Return [X, Y] of the center of cell containing provided text 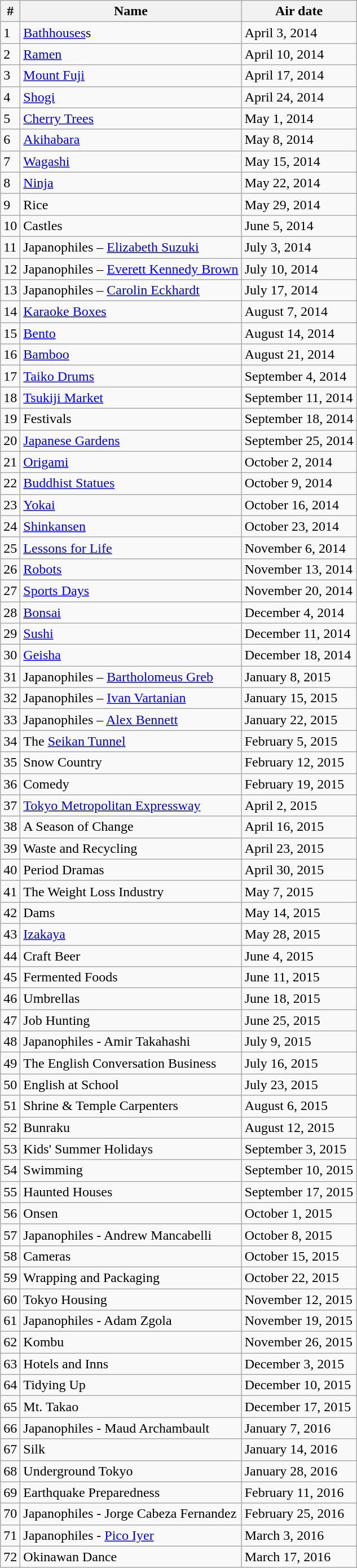
August 21, 2014 [299, 355]
54 [10, 1170]
December 10, 2015 [299, 1385]
28 [10, 612]
15 [10, 333]
Fermented Foods [131, 977]
20 [10, 441]
Geisha [131, 655]
April 2, 2015 [299, 805]
39 [10, 848]
Air date [299, 11]
February 25, 2016 [299, 1514]
18 [10, 398]
2 [10, 54]
1 [10, 33]
Festivals [131, 419]
Yokai [131, 505]
27 [10, 591]
55 [10, 1192]
Japanophiles - Andrew Mancabelli [131, 1235]
July 3, 2014 [299, 247]
11 [10, 247]
December 11, 2014 [299, 634]
7 [10, 161]
13 [10, 290]
Tokyo Metropolitan Expressway [131, 805]
October 2, 2014 [299, 462]
June 5, 2014 [299, 226]
Wrapping and Packaging [131, 1278]
Job Hunting [131, 1020]
68 [10, 1471]
September 25, 2014 [299, 441]
Bonsai [131, 612]
Wagashi [131, 161]
Cameras [131, 1256]
February 11, 2016 [299, 1492]
November 6, 2014 [299, 548]
33 [10, 720]
Waste and Recycling [131, 848]
Japanophiles - Adam Zgola [131, 1321]
June 11, 2015 [299, 977]
September 10, 2015 [299, 1170]
23 [10, 505]
July 17, 2014 [299, 290]
August 7, 2014 [299, 312]
January 28, 2016 [299, 1471]
52 [10, 1127]
A Season of Change [131, 827]
March 17, 2016 [299, 1557]
April 30, 2015 [299, 870]
April 10, 2014 [299, 54]
Tokyo Housing [131, 1299]
72 [10, 1557]
Buddhist Statues [131, 483]
Ninja [131, 183]
59 [10, 1278]
10 [10, 226]
61 [10, 1321]
October 23, 2014 [299, 526]
Kids' Summer Holidays [131, 1149]
Haunted Houses [131, 1192]
42 [10, 913]
9 [10, 204]
Hotels and Inns [131, 1364]
24 [10, 526]
December 4, 2014 [299, 612]
64 [10, 1385]
October 16, 2014 [299, 505]
Okinawan Dance [131, 1557]
Shogi [131, 97]
June 18, 2015 [299, 999]
30 [10, 655]
Karaoke Boxes [131, 312]
The Weight Loss Industry [131, 891]
Rice [131, 204]
65 [10, 1407]
May 29, 2014 [299, 204]
Mount Fuji [131, 76]
August 6, 2015 [299, 1106]
Craft Beer [131, 956]
Japanophiles – Carolin Eckhardt [131, 290]
4 [10, 97]
February 5, 2015 [299, 741]
English at School [131, 1085]
Japanophiles – Bartholomeus Greb [131, 677]
August 14, 2014 [299, 333]
April 23, 2015 [299, 848]
40 [10, 870]
July 10, 2014 [299, 269]
38 [10, 827]
22 [10, 483]
Period Dramas [131, 870]
56 [10, 1213]
Bathhousess [131, 33]
December 17, 2015 [299, 1407]
November 20, 2014 [299, 591]
Origami [131, 462]
3 [10, 76]
34 [10, 741]
Japanophiles – Alex Bennett [131, 720]
26 [10, 569]
April 24, 2014 [299, 97]
Earthquake Preparedness [131, 1492]
51 [10, 1106]
September 4, 2014 [299, 376]
Japanophiles - Amir Takahashi [131, 1042]
September 18, 2014 [299, 419]
Bento [131, 333]
17 [10, 376]
Shinkansen [131, 526]
5 [10, 118]
Tidying Up [131, 1385]
Japanophiles – Elizabeth Suzuki [131, 247]
Robots [131, 569]
67 [10, 1450]
Bamboo [131, 355]
58 [10, 1256]
57 [10, 1235]
January 22, 2015 [299, 720]
August 12, 2015 [299, 1127]
35 [10, 763]
April 17, 2014 [299, 76]
Silk [131, 1450]
Japanophiles - Maud Archambault [131, 1428]
September 11, 2014 [299, 398]
69 [10, 1492]
Kombu [131, 1342]
April 3, 2014 [299, 33]
Tsukiji Market [131, 398]
45 [10, 977]
Japanophiles - Jorge Cabeza Fernandez [131, 1514]
14 [10, 312]
September 17, 2015 [299, 1192]
October 8, 2015 [299, 1235]
6 [10, 140]
Japanophiles – Ivan Vartanian [131, 698]
Taiko Drums [131, 376]
Underground Tokyo [131, 1471]
October 1, 2015 [299, 1213]
May 7, 2015 [299, 891]
The English Conversation Business [131, 1063]
41 [10, 891]
47 [10, 1020]
12 [10, 269]
Ramen [131, 54]
Dams [131, 913]
19 [10, 419]
Cherry Trees [131, 118]
Japanophiles – Everett Kennedy Brown [131, 269]
70 [10, 1514]
May 28, 2015 [299, 934]
Umbrellas [131, 999]
Sushi [131, 634]
January 8, 2015 [299, 677]
October 15, 2015 [299, 1256]
44 [10, 956]
Akihabara [131, 140]
October 9, 2014 [299, 483]
62 [10, 1342]
29 [10, 634]
Japanophiles - Pico Iyer [131, 1535]
November 26, 2015 [299, 1342]
60 [10, 1299]
December 3, 2015 [299, 1364]
November 13, 2014 [299, 569]
32 [10, 698]
July 9, 2015 [299, 1042]
The Seikan Tunnel [131, 741]
31 [10, 677]
Japanese Gardens [131, 441]
July 23, 2015 [299, 1085]
71 [10, 1535]
25 [10, 548]
37 [10, 805]
Lessons for Life [131, 548]
May 15, 2014 [299, 161]
63 [10, 1364]
43 [10, 934]
46 [10, 999]
50 [10, 1085]
May 1, 2014 [299, 118]
April 16, 2015 [299, 827]
# [10, 11]
16 [10, 355]
Bunraku [131, 1127]
June 4, 2015 [299, 956]
Comedy [131, 784]
November 19, 2015 [299, 1321]
May 22, 2014 [299, 183]
53 [10, 1149]
February 12, 2015 [299, 763]
January 14, 2016 [299, 1450]
Snow Country [131, 763]
Swimming [131, 1170]
Sports Days [131, 591]
Izakaya [131, 934]
21 [10, 462]
January 15, 2015 [299, 698]
June 25, 2015 [299, 1020]
8 [10, 183]
November 12, 2015 [299, 1299]
March 3, 2016 [299, 1535]
May 8, 2014 [299, 140]
July 16, 2015 [299, 1063]
Mt. Takao [131, 1407]
Onsen [131, 1213]
Castles [131, 226]
36 [10, 784]
December 18, 2014 [299, 655]
January 7, 2016 [299, 1428]
48 [10, 1042]
February 19, 2015 [299, 784]
May 14, 2015 [299, 913]
66 [10, 1428]
October 22, 2015 [299, 1278]
September 3, 2015 [299, 1149]
49 [10, 1063]
Name [131, 11]
Shrine & Temple Carpenters [131, 1106]
